Return [X, Y] of the center of cell containing provided text 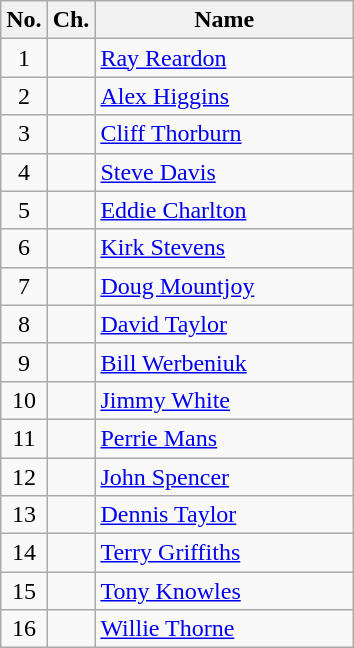
6 [24, 248]
7 [24, 286]
9 [24, 362]
Kirk Stevens [224, 248]
3 [24, 134]
11 [24, 438]
15 [24, 591]
Bill Werbeniuk [224, 362]
4 [24, 172]
Ch. [71, 20]
John Spencer [224, 477]
Ray Reardon [224, 58]
10 [24, 400]
Jimmy White [224, 400]
Tony Knowles [224, 591]
Terry Griffiths [224, 553]
2 [24, 96]
5 [24, 210]
Dennis Taylor [224, 515]
Steve Davis [224, 172]
Perrie Mans [224, 438]
8 [24, 324]
1 [24, 58]
14 [24, 553]
Eddie Charlton [224, 210]
Name [224, 20]
Willie Thorne [224, 629]
12 [24, 477]
Cliff Thorburn [224, 134]
16 [24, 629]
Doug Mountjoy [224, 286]
No. [24, 20]
Alex Higgins [224, 96]
13 [24, 515]
David Taylor [224, 324]
